From the cell containing the given text, extract its center point as [X, Y] coordinate. 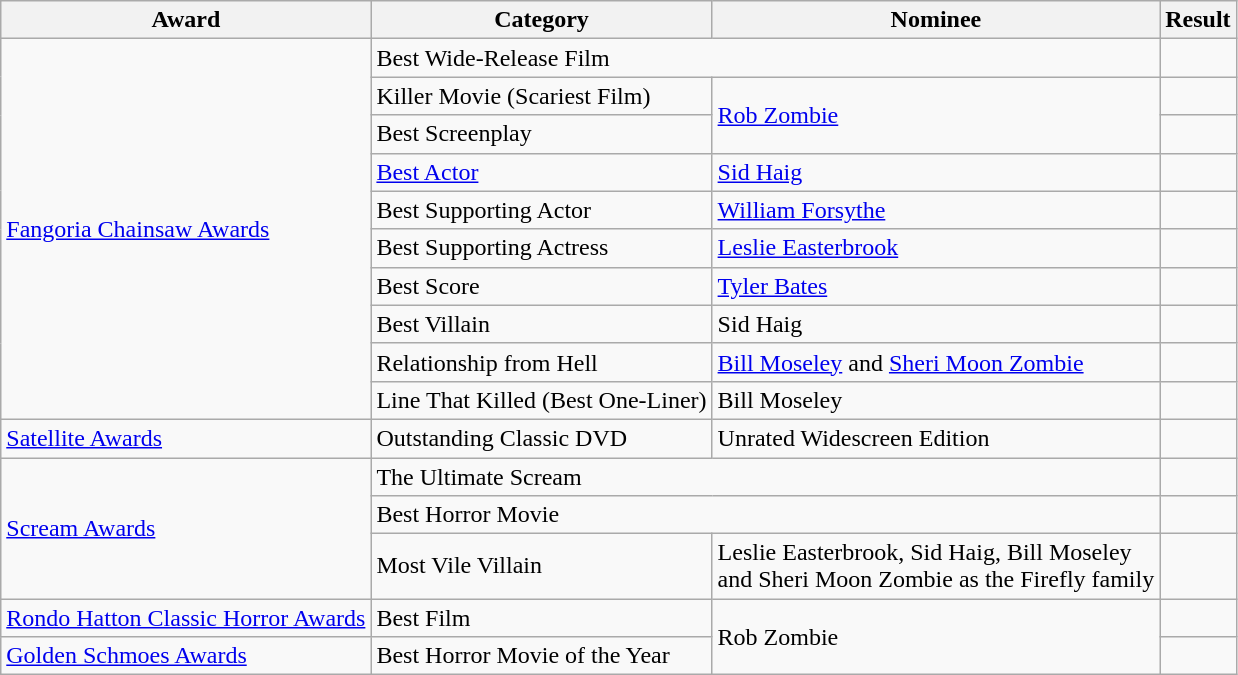
Best Film [542, 618]
Tyler Bates [936, 286]
Satellite Awards [186, 438]
Rondo Hatton Classic Horror Awards [186, 618]
Best Screenplay [542, 134]
Fangoria Chainsaw Awards [186, 230]
Best Score [542, 286]
Best Villain [542, 324]
Nominee [936, 20]
Most Vile Villain [542, 566]
Bill Moseley and Sheri Moon Zombie [936, 362]
Best Supporting Actress [542, 248]
Outstanding Classic DVD [542, 438]
Golden Schmoes Awards [186, 656]
Award [186, 20]
Relationship from Hell [542, 362]
Category [542, 20]
Best Supporting Actor [542, 210]
Line That Killed (Best One-Liner) [542, 400]
Bill Moseley [936, 400]
The Ultimate Scream [766, 477]
Result [1198, 20]
Leslie Easterbrook [936, 248]
Best Horror Movie [766, 515]
Best Horror Movie of the Year [542, 656]
William Forsythe [936, 210]
Leslie Easterbrook, Sid Haig, Bill Moseleyand Sheri Moon Zombie as the Firefly family [936, 566]
Unrated Widescreen Edition [936, 438]
Killer Movie (Scariest Film) [542, 96]
Best Actor [542, 172]
Scream Awards [186, 528]
Best Wide-Release Film [766, 58]
